Output the (x, y) coordinate of the center of the cell containing the given text.  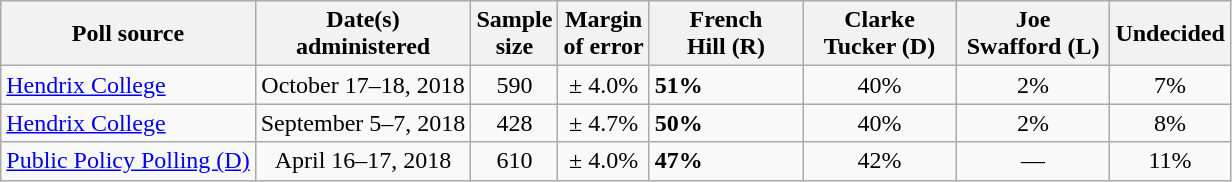
47% (726, 161)
Public Policy Polling (D) (128, 161)
590 (514, 85)
51% (726, 85)
Date(s)administered (363, 34)
Samplesize (514, 34)
610 (514, 161)
— (1033, 161)
50% (726, 123)
7% (1170, 85)
11% (1170, 161)
± 4.7% (604, 123)
April 16–17, 2018 (363, 161)
JoeSwafford (L) (1033, 34)
428 (514, 123)
October 17–18, 2018 (363, 85)
Marginof error (604, 34)
FrenchHill (R) (726, 34)
8% (1170, 123)
September 5–7, 2018 (363, 123)
42% (880, 161)
Undecided (1170, 34)
ClarkeTucker (D) (880, 34)
Poll source (128, 34)
